Scan for the cell matching the given text and deliver its (X, Y) coordinate at center. 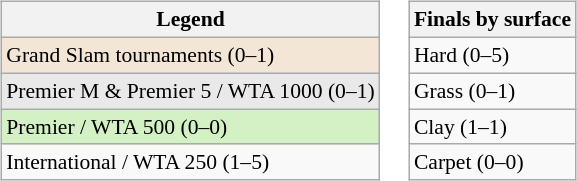
International / WTA 250 (1–5) (190, 162)
Premier / WTA 500 (0–0) (190, 127)
Carpet (0–0) (492, 162)
Legend (190, 20)
Hard (0–5) (492, 55)
Grass (0–1) (492, 91)
Clay (1–1) (492, 127)
Premier M & Premier 5 / WTA 1000 (0–1) (190, 91)
Grand Slam tournaments (0–1) (190, 55)
Finals by surface (492, 20)
